Return the (X, Y) coordinate for the center point of the cell that contains the specified text.  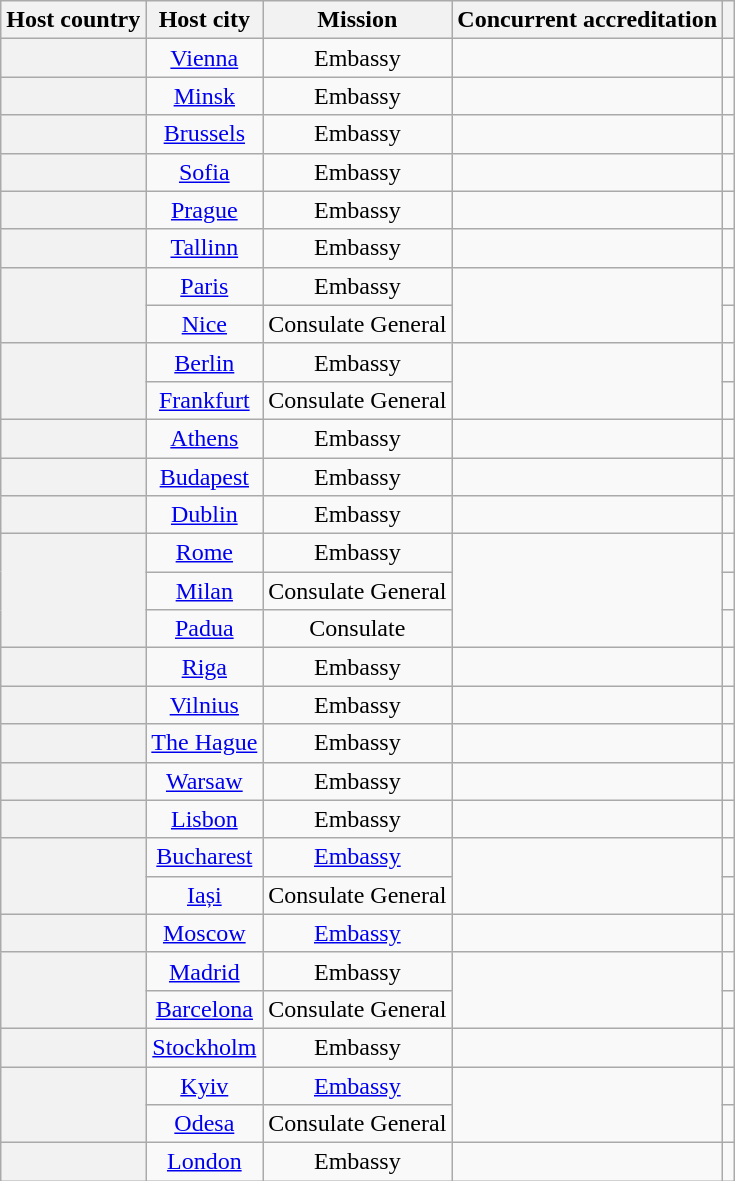
Riga (204, 667)
Barcelona (204, 1009)
Lisbon (204, 819)
Odesa (204, 1124)
Stockholm (204, 1047)
Moscow (204, 933)
Warsaw (204, 781)
The Hague (204, 743)
Vienna (204, 58)
Concurrent accreditation (588, 20)
Frankfurt (204, 400)
Padua (204, 629)
Nice (204, 324)
Kyiv (204, 1085)
Consulate (358, 629)
Milan (204, 591)
Brussels (204, 134)
Madrid (204, 971)
Dublin (204, 515)
Host city (204, 20)
Athens (204, 438)
London (204, 1162)
Sofia (204, 172)
Budapest (204, 477)
Minsk (204, 96)
Prague (204, 210)
Host country (74, 20)
Mission (358, 20)
Tallinn (204, 248)
Rome (204, 553)
Paris (204, 286)
Berlin (204, 362)
Vilnius (204, 705)
Bucharest (204, 857)
Iași (204, 895)
